From the cell containing the given text, extract its center point as [x, y] coordinate. 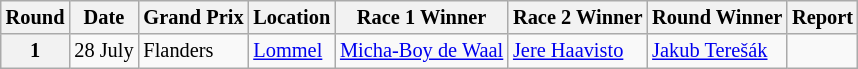
Jere Haavisto [578, 51]
1 [36, 51]
Flanders [193, 51]
Round Winner [717, 17]
Location [292, 17]
Micha-Boy de Waal [422, 51]
Report [822, 17]
Date [104, 17]
Grand Prix [193, 17]
Race 2 Winner [578, 17]
Race 1 Winner [422, 17]
28 July [104, 51]
Round [36, 17]
Lommel [292, 51]
Jakub Terešák [717, 51]
